Search for the cell housing the specified text and yield its [X, Y] center coordinate. 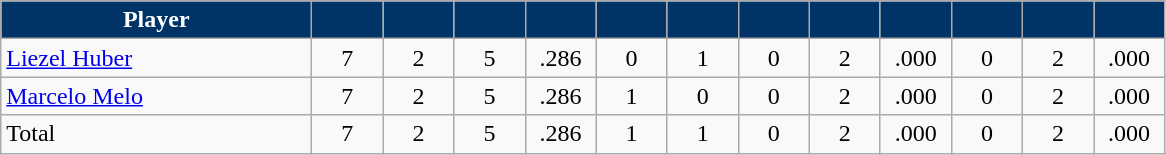
Player [156, 20]
Marcelo Melo [156, 96]
Total [156, 134]
Liezel Huber [156, 58]
